Return (X, Y) of the center of cell containing provided text 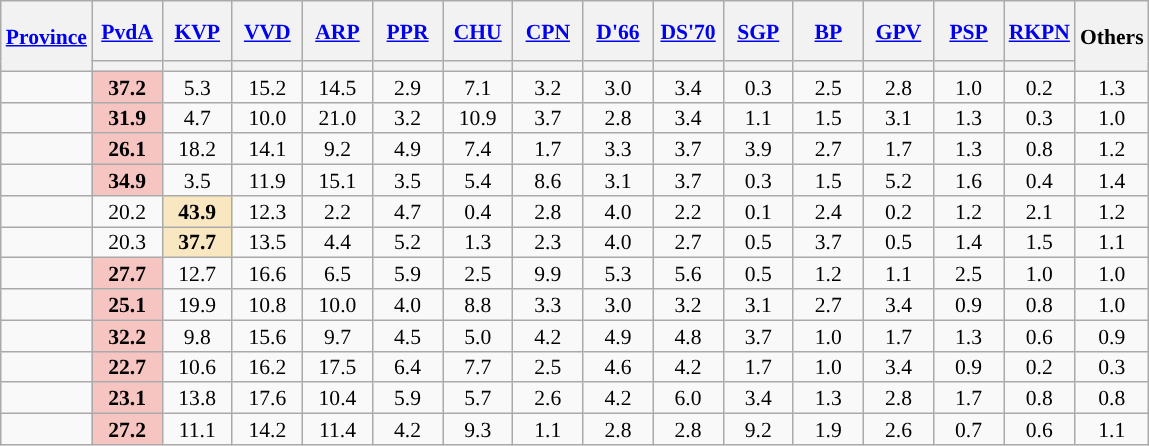
25.1 (127, 304)
DS'70 (688, 31)
1.6 (969, 180)
CPN (548, 31)
16.6 (267, 274)
15.2 (267, 86)
19.9 (197, 304)
20.2 (127, 212)
15.6 (267, 336)
1.9 (828, 430)
14.1 (267, 150)
8.8 (478, 304)
7.7 (478, 366)
D'66 (618, 31)
10.6 (197, 366)
VVD (267, 31)
23.1 (127, 398)
PPR (408, 31)
43.9 (197, 212)
20.3 (127, 242)
31.9 (127, 118)
8.6 (548, 180)
4.4 (337, 242)
10.9 (478, 118)
9.7 (337, 336)
2.1 (1040, 212)
5.6 (688, 274)
5.0 (478, 336)
27.7 (127, 274)
26.1 (127, 150)
0.7 (969, 430)
12.7 (197, 274)
Province (46, 36)
13.8 (197, 398)
11.1 (197, 430)
SGP (758, 31)
ARP (337, 31)
13.5 (267, 242)
37.2 (127, 86)
2.4 (828, 212)
PvdA (127, 31)
CHU (478, 31)
10.8 (267, 304)
PSP (969, 31)
32.2 (127, 336)
GPV (898, 31)
34.9 (127, 180)
3.9 (758, 150)
16.2 (267, 366)
22.7 (127, 366)
14.2 (267, 430)
4.8 (688, 336)
KVP (197, 31)
9.8 (197, 336)
BP (828, 31)
37.7 (197, 242)
17.6 (267, 398)
10.4 (337, 398)
14.5 (337, 86)
2.3 (548, 242)
2.9 (408, 86)
9.3 (478, 430)
Others (1112, 36)
15.1 (337, 180)
4.5 (408, 336)
7.1 (478, 86)
4.6 (618, 366)
12.3 (267, 212)
21.0 (337, 118)
9.9 (548, 274)
17.5 (337, 366)
6.0 (688, 398)
7.4 (478, 150)
11.4 (337, 430)
0.1 (758, 212)
5.7 (478, 398)
18.2 (197, 150)
6.5 (337, 274)
5.4 (478, 180)
11.9 (267, 180)
27.2 (127, 430)
RKPN (1040, 31)
6.4 (408, 366)
